Capture the cell that displays the provided text and extract its [x, y] central coordinate. 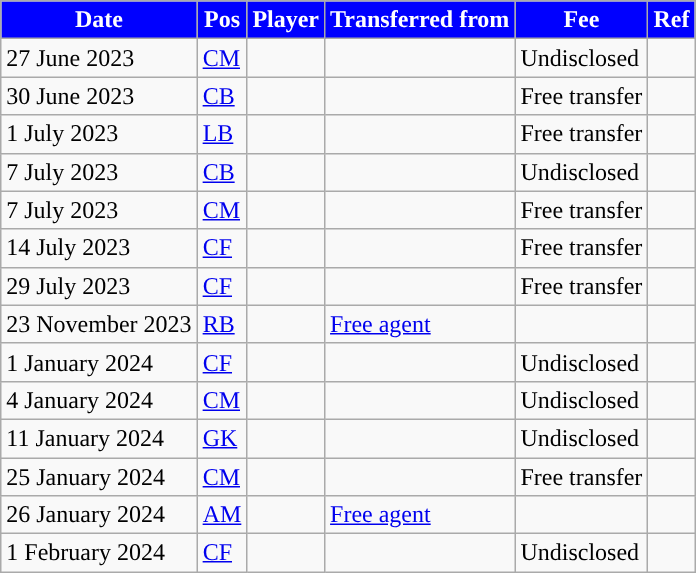
14 July 2023 [99, 248]
Fee [582, 20]
30 June 2023 [99, 96]
AM [222, 515]
LB [222, 134]
27 June 2023 [99, 58]
GK [222, 438]
26 January 2024 [99, 515]
23 November 2023 [99, 324]
11 January 2024 [99, 438]
25 January 2024 [99, 477]
Date [99, 20]
Transferred from [420, 20]
29 July 2023 [99, 286]
Player [286, 20]
1 January 2024 [99, 362]
4 January 2024 [99, 400]
1 July 2023 [99, 134]
RB [222, 324]
Pos [222, 20]
Ref [672, 20]
1 February 2024 [99, 553]
